Search for the cell housing the specified text and yield its (X, Y) center coordinate. 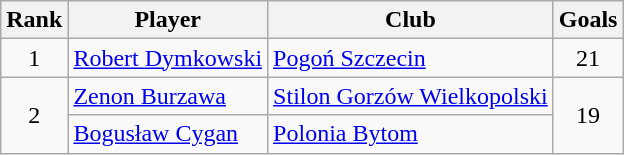
1 (34, 58)
Goals (588, 20)
Player (168, 20)
2 (34, 115)
Club (411, 20)
Rank (34, 20)
21 (588, 58)
Stilon Gorzów Wielkopolski (411, 96)
Polonia Bytom (411, 134)
Bogusław Cygan (168, 134)
19 (588, 115)
Zenon Burzawa (168, 96)
Robert Dymkowski (168, 58)
Pogoń Szczecin (411, 58)
